Detect which cell encompasses the target text, then output its (X, Y) center coordinate. 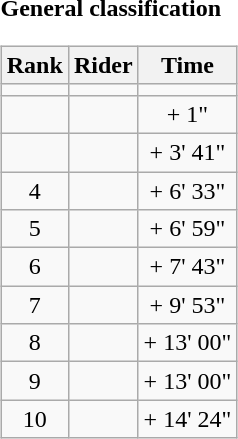
10 (34, 419)
+ 9' 53" (188, 305)
5 (34, 229)
Rider (103, 65)
Rank (34, 65)
+ 6' 59" (188, 229)
+ 7' 43" (188, 267)
8 (34, 343)
9 (34, 381)
+ 14' 24" (188, 419)
7 (34, 305)
Time (188, 65)
4 (34, 191)
+ 3' 41" (188, 152)
6 (34, 267)
+ 1" (188, 114)
+ 6' 33" (188, 191)
